Identify which cell holds the provided text, then report its [x, y] central coordinate. 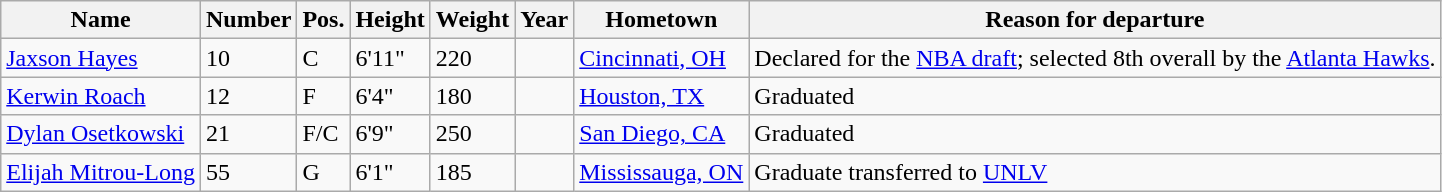
C [324, 58]
21 [248, 134]
6'1" [390, 172]
Pos. [324, 20]
6'11" [390, 58]
10 [248, 58]
Houston, TX [662, 96]
Reason for departure [1095, 20]
G [324, 172]
Jaxson Hayes [101, 58]
Mississauga, ON [662, 172]
6'4" [390, 96]
Kerwin Roach [101, 96]
6'9" [390, 134]
Declared for the NBA draft; selected 8th overall by the Atlanta Hawks. [1095, 58]
Name [101, 20]
Hometown [662, 20]
Elijah Mitrou-Long [101, 172]
F [324, 96]
Year [544, 20]
Dylan Osetkowski [101, 134]
San Diego, CA [662, 134]
Graduate transferred to UNLV [1095, 172]
180 [472, 96]
220 [472, 58]
Cincinnati, OH [662, 58]
185 [472, 172]
12 [248, 96]
Weight [472, 20]
F/C [324, 134]
250 [472, 134]
55 [248, 172]
Number [248, 20]
Height [390, 20]
